Capture the cell that displays the provided text and extract its [X, Y] central coordinate. 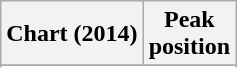
Peakposition [189, 34]
Chart (2014) [72, 34]
